Extract the (X, Y) coordinate from the center of the cell holding the provided text.  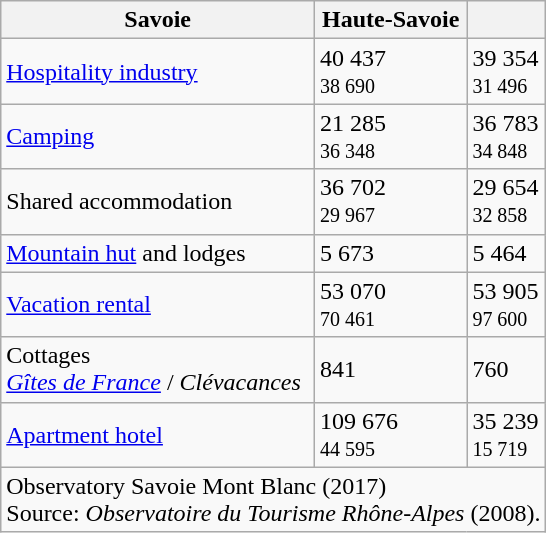
CottagesGîtes de France / Clévacances (158, 370)
760 (506, 370)
21 28536 348 (391, 136)
35 23915 719 (506, 434)
Observatory Savoie Mont Blanc (2017)Source: Observatoire du Tourisme Rhône-Alpes (2008). (274, 500)
53 07070 461 (391, 304)
53 90597 600 (506, 304)
Hospitality industry (158, 72)
36 70229 967 (391, 202)
109 67644 595 (391, 434)
Savoie (158, 20)
Mountain hut and lodges (158, 253)
29 65432 858 (506, 202)
5 464 (506, 253)
841 (391, 370)
39 35431 496 (506, 72)
5 673 (391, 253)
Shared accommodation (158, 202)
40 43738 690 (391, 72)
Haute-Savoie (391, 20)
Camping (158, 136)
Vacation rental (158, 304)
Apartment hotel (158, 434)
36 78334 848 (506, 136)
